Scan for the cell matching the given text and deliver its [X, Y] coordinate at center. 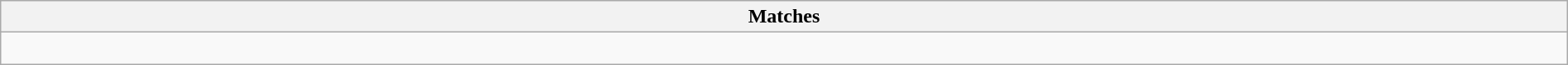
Matches [784, 17]
